Provide the (X, Y) coordinate of the cell's center where the given text is located.  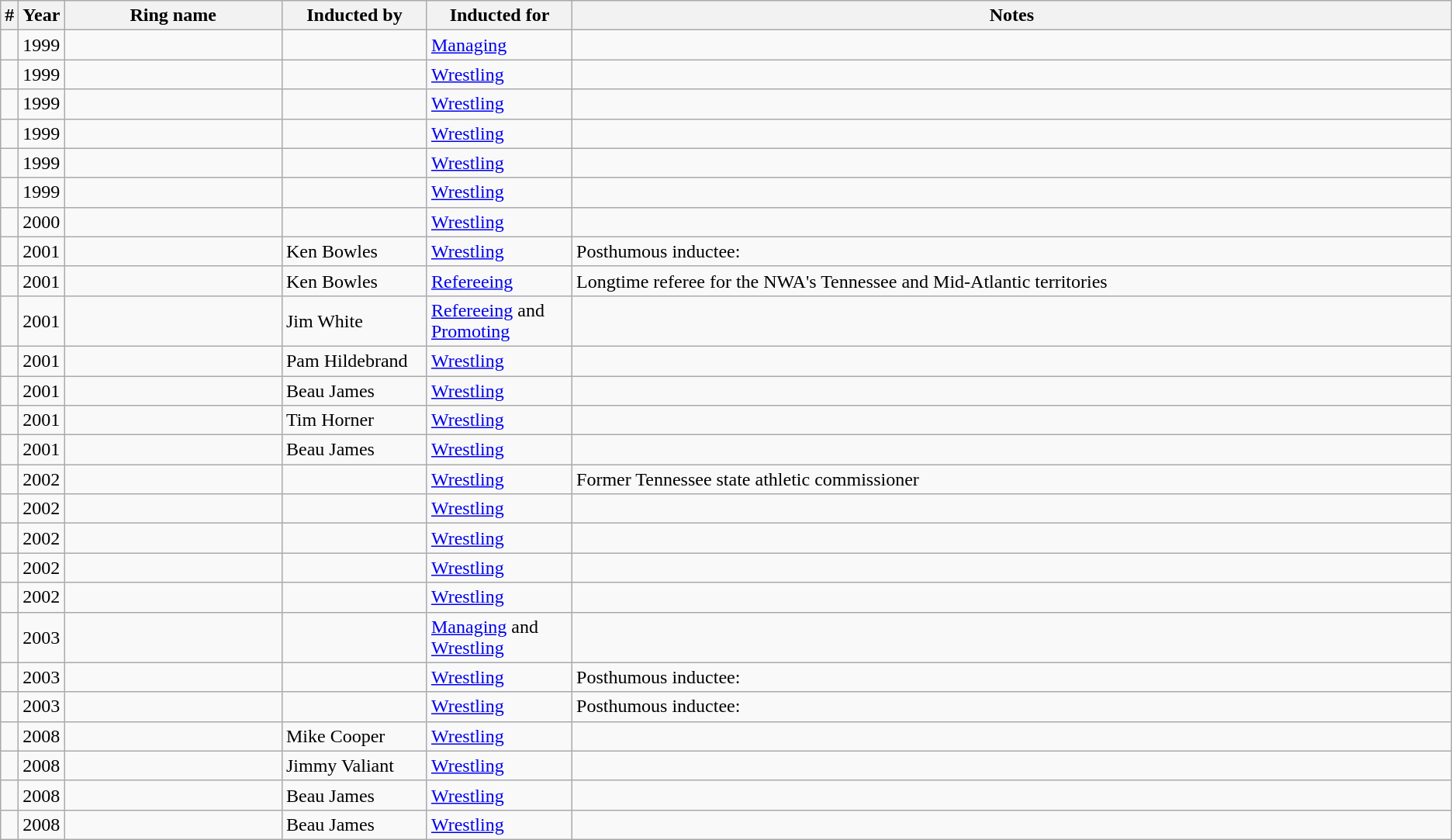
# (9, 16)
Inducted by (354, 16)
Former Tennessee state athletic commissioner (1012, 479)
Managing (500, 45)
Inducted for (500, 16)
Longtime referee for the NWA's Tennessee and Mid-Atlantic territories (1012, 281)
Managing and Wrestling (500, 638)
Refereeing and Promoting (500, 321)
Mike Cooper (354, 736)
Tim Horner (354, 420)
Refereeing (500, 281)
Ring name (174, 16)
Year (42, 16)
Pam Hildebrand (354, 361)
Jim White (354, 321)
Notes (1012, 16)
Jimmy Valiant (354, 766)
2000 (42, 222)
